Locate the cell with the specified text and output its [X, Y] center coordinate. 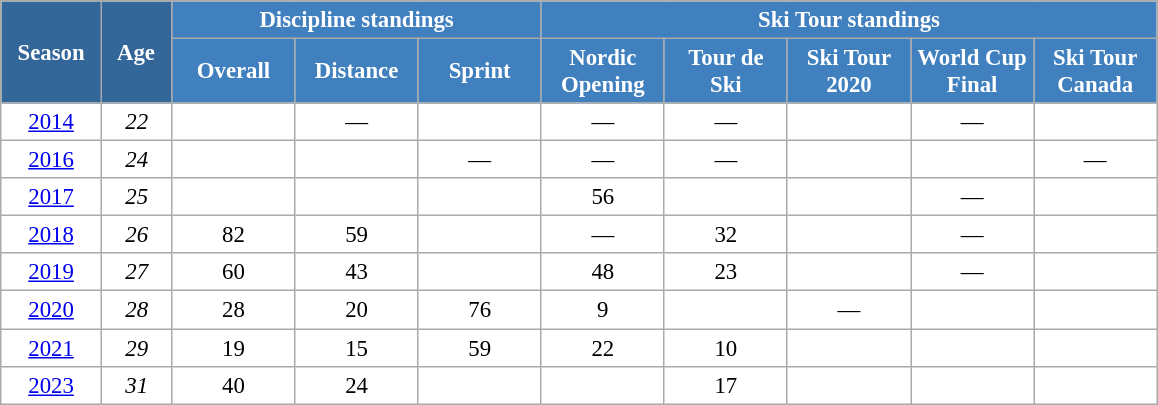
32 [726, 235]
2020 [52, 310]
15 [356, 348]
Sprint [480, 72]
60 [234, 273]
25 [136, 197]
2017 [52, 197]
27 [136, 273]
56 [602, 197]
Ski Tour standings [848, 20]
2021 [52, 348]
26 [136, 235]
Season [52, 52]
World CupFinal [972, 72]
82 [234, 235]
Tour deSki [726, 72]
2016 [52, 160]
NordicOpening [602, 72]
9 [602, 310]
19 [234, 348]
Age [136, 52]
20 [356, 310]
29 [136, 348]
Discipline standings [356, 20]
2019 [52, 273]
48 [602, 273]
43 [356, 273]
Ski TourCanada [1096, 72]
2018 [52, 235]
76 [480, 310]
10 [726, 348]
2023 [52, 385]
Overall [234, 72]
31 [136, 385]
Distance [356, 72]
40 [234, 385]
2014 [52, 122]
17 [726, 385]
23 [726, 273]
Ski Tour2020 [848, 72]
